Determine the [x, y] coordinate at the center of the cell enclosing the given text.  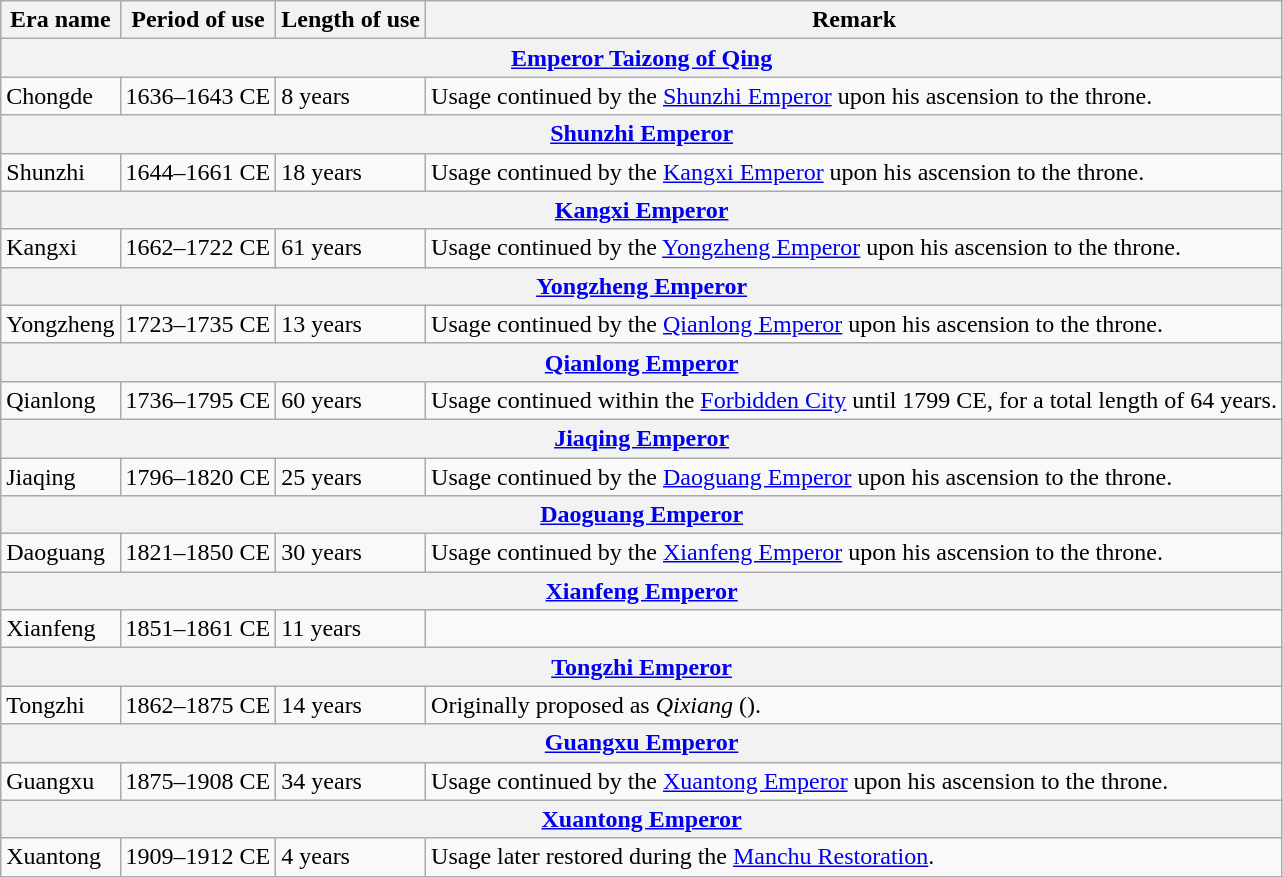
34 years [351, 781]
Usage continued by the Xianfeng Emperor upon his ascension to the throne. [854, 553]
1821–1850 CE [198, 553]
Usage later restored during the Manchu Restoration. [854, 857]
Remark [854, 20]
Usage continued by the Qianlong Emperor upon his ascension to the throne. [854, 324]
Usage continued by the Shunzhi Emperor upon his ascension to the throne. [854, 96]
25 years [351, 477]
1851–1861 CE [198, 629]
Usage continued by the Kangxi Emperor upon his ascension to the throne. [854, 172]
Usage continued by the Yongzheng Emperor upon his ascension to the throne. [854, 248]
Emperor Taizong of Qing [642, 58]
Era name [60, 20]
Length of use [351, 20]
4 years [351, 857]
Kangxi Emperor [642, 210]
Xianfeng [60, 629]
11 years [351, 629]
18 years [351, 172]
13 years [351, 324]
Chongde [60, 96]
Tongzhi [60, 705]
1644–1661 CE [198, 172]
1875–1908 CE [198, 781]
1723–1735 CE [198, 324]
Yongzheng [60, 324]
8 years [351, 96]
61 years [351, 248]
Period of use [198, 20]
Usage continued by the Daoguang Emperor upon his ascension to the throne. [854, 477]
Yongzheng Emperor [642, 286]
Xuantong [60, 857]
Shunzhi [60, 172]
14 years [351, 705]
Jiaqing Emperor [642, 438]
Originally proposed as Qixiang (). [854, 705]
Guangxu [60, 781]
Daoguang [60, 553]
Kangxi [60, 248]
1636–1643 CE [198, 96]
30 years [351, 553]
Tongzhi Emperor [642, 667]
1736–1795 CE [198, 400]
Xuantong Emperor [642, 819]
Qianlong Emperor [642, 362]
Guangxu Emperor [642, 743]
1662–1722 CE [198, 248]
Jiaqing [60, 477]
Daoguang Emperor [642, 515]
Xianfeng Emperor [642, 591]
1862–1875 CE [198, 705]
Usage continued within the Forbidden City until 1799 CE, for a total length of 64 years. [854, 400]
Qianlong [60, 400]
Shunzhi Emperor [642, 134]
Usage continued by the Xuantong Emperor upon his ascension to the throne. [854, 781]
1796–1820 CE [198, 477]
1909–1912 CE [198, 857]
60 years [351, 400]
